For the text-containing cell, return its midpoint in [X, Y] coordinate format. 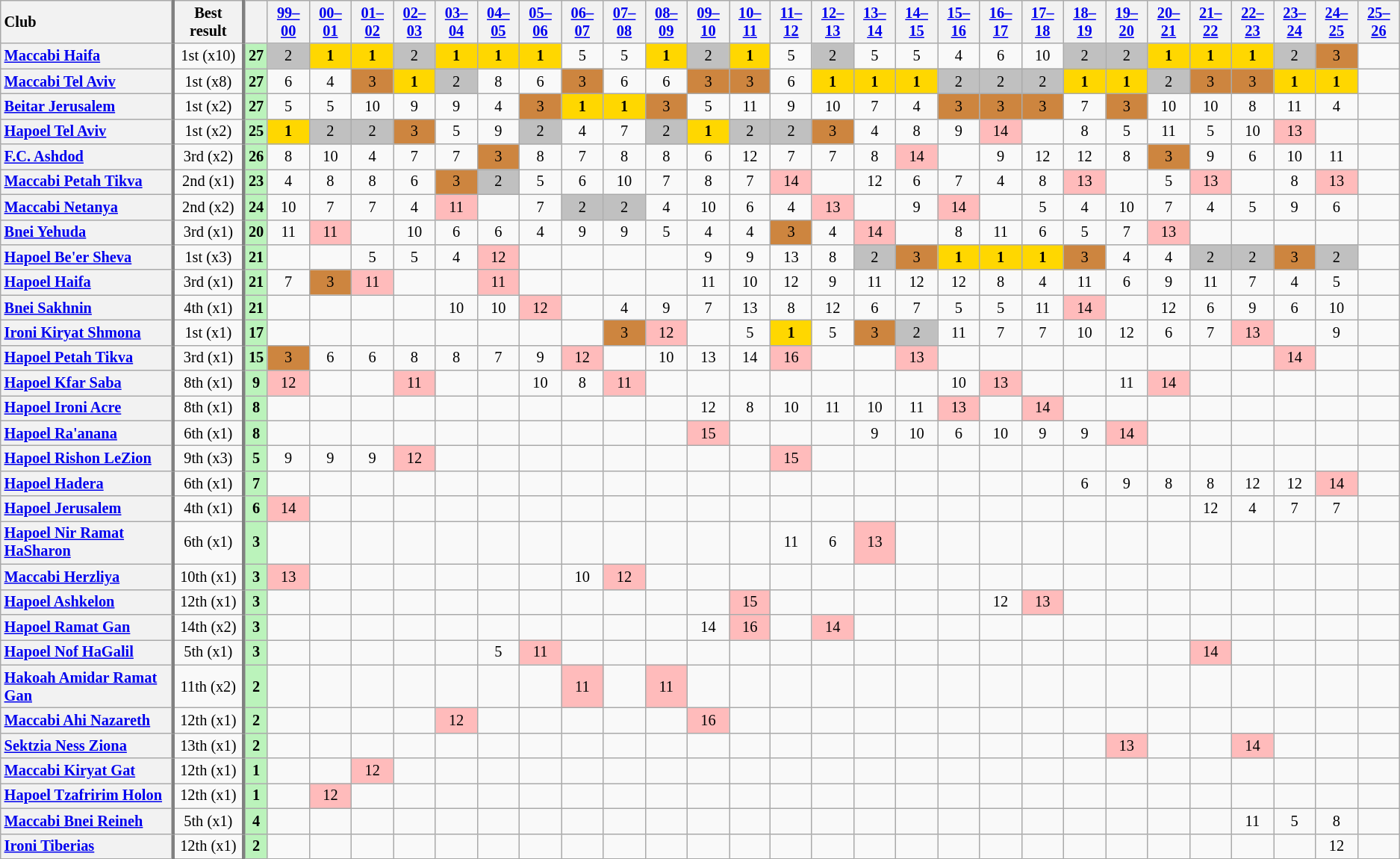
07–08 [624, 22]
Bnei Sakhnin [87, 308]
Beitar Jerusalem [87, 106]
2nd (x1) [208, 182]
11–12 [791, 22]
22–23 [1252, 22]
Hapoel Nir Ramat HaSharon [87, 542]
20–21 [1169, 22]
21–22 [1210, 22]
Maccabi Haifa [87, 56]
Maccabi Petah Tikva [87, 182]
10–11 [750, 22]
16–17 [1001, 22]
13th (x1) [208, 745]
Maccabi Herzliya [87, 577]
Hapoel Petah Tikva [87, 358]
04–05 [498, 22]
14th (x2) [208, 627]
09–10 [708, 22]
17 [256, 332]
1st (x8) [208, 81]
Hapoel Ramat Gan [87, 627]
Hapoel Ashkelon [87, 602]
10th (x1) [208, 577]
25 [256, 131]
99–00 [288, 22]
1st (x10) [208, 56]
20 [256, 232]
24–25 [1337, 22]
Maccabi Tel Aviv [87, 81]
Hapoel Kfar Saba [87, 383]
F.C. Ashdod [87, 157]
Hapoel Tzafririm Holon [87, 796]
06–07 [582, 22]
Hapoel Hadera [87, 483]
25–26 [1378, 22]
Maccabi Ahi Nazareth [87, 720]
Sektzia Ness Ziona [87, 745]
13–14 [874, 22]
Hakoah Amidar Ramat Gan [87, 686]
03–04 [456, 22]
Maccabi Netanya [87, 207]
Club [87, 22]
19–20 [1127, 22]
3rd (x2) [208, 157]
14–15 [917, 22]
11th (x2) [208, 686]
1st (x1) [208, 332]
Ironi Kiryat Shmona [87, 332]
Hapoel Haifa [87, 282]
Hapoel Rishon LeZion [87, 458]
Hapoel Be'er Sheva [87, 257]
18–19 [1084, 22]
2nd (x2) [208, 207]
24 [256, 207]
Best result [208, 22]
15–16 [959, 22]
Maccabi Kiryat Gat [87, 771]
Bnei Yehuda [87, 232]
23 [256, 182]
Hapoel Ra'anana [87, 433]
Ironi Tiberias [87, 846]
02–03 [414, 22]
Hapoel Ironi Acre [87, 408]
23–24 [1295, 22]
00–01 [330, 22]
9th (x3) [208, 458]
01–02 [373, 22]
08–09 [666, 22]
Hapoel Tel Aviv [87, 131]
26 [256, 157]
17–18 [1042, 22]
05–06 [540, 22]
Maccabi Bnei Reineh [87, 821]
1st (x3) [208, 257]
Hapoel Jerusalem [87, 509]
12–13 [833, 22]
Hapoel Nof HaGalil [87, 652]
